Search for the cell housing the specified text and yield its (x, y) center coordinate. 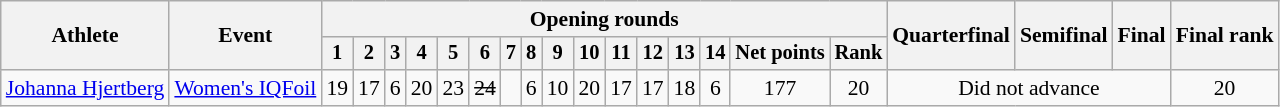
Opening rounds (604, 19)
5 (453, 54)
Event (245, 36)
13 (685, 54)
8 (532, 54)
4 (422, 54)
Athlete (86, 36)
14 (715, 54)
Quarterfinal (951, 36)
177 (780, 88)
Rank (859, 54)
Women's IQFoil (245, 88)
18 (685, 88)
11 (621, 54)
7 (511, 54)
2 (369, 54)
Semifinal (1064, 36)
Net points (780, 54)
Did not advance (1028, 88)
Final (1142, 36)
Final rank (1225, 36)
9 (558, 54)
24 (485, 88)
3 (396, 54)
12 (653, 54)
Johanna Hjertberg (86, 88)
19 (337, 88)
1 (337, 54)
23 (453, 88)
